Scan for the cell matching the given text and deliver its [x, y] coordinate at center. 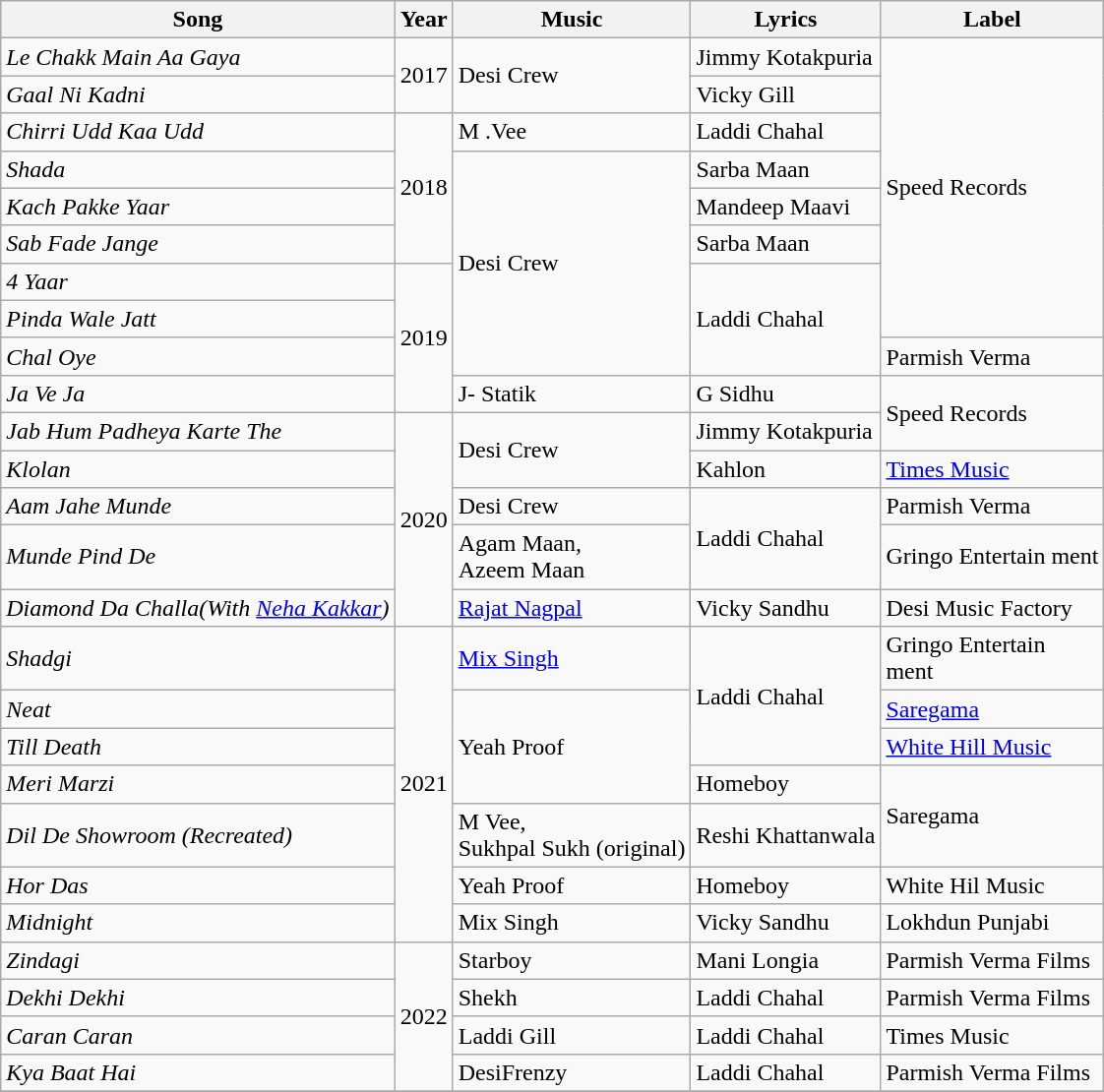
Sab Fade Jange [198, 244]
4 Yaar [198, 281]
Hor Das [198, 885]
Mani Longia [785, 960]
2019 [423, 337]
Till Death [198, 747]
J- Statik [572, 394]
Munde Pind De [198, 557]
Music [572, 20]
White Hill Music [992, 747]
Starboy [572, 960]
Dil De Showroom (Recreated) [198, 834]
Gringo Entertain ment [992, 557]
Le Chakk Main Aa Gaya [198, 57]
Desi Music Factory [992, 608]
Reshi Khattanwala [785, 834]
Klolan [198, 469]
Dekhi Dekhi [198, 998]
M Vee,Sukhpal Sukh (original) [572, 834]
Caran Caran [198, 1035]
2017 [423, 76]
Mandeep Maavi [785, 207]
Neat [198, 709]
Gaal Ni Kadni [198, 94]
Agam Maan,Azeem Maan [572, 557]
White Hil Music [992, 885]
G Sidhu [785, 394]
Jab Hum Padheya Karte The [198, 431]
Aam Jahe Munde [198, 507]
Kya Baat Hai [198, 1072]
Meri Marzi [198, 784]
M .Vee [572, 132]
Laddi Gill [572, 1035]
Lokhdun Punjabi [992, 923]
2022 [423, 1016]
Zindagi [198, 960]
2018 [423, 188]
Ja Ve Ja [198, 394]
Gringo Entertainment [992, 659]
Pinda Wale Jatt [198, 319]
2021 [423, 784]
2020 [423, 519]
Diamond Da Challa(With Neha Kakkar) [198, 608]
Vicky Gill [785, 94]
DesiFrenzy [572, 1072]
Lyrics [785, 20]
Rajat Nagpal [572, 608]
Label [992, 20]
Chal Oye [198, 356]
Shekh [572, 998]
Midnight [198, 923]
Year [423, 20]
Kach Pakke Yaar [198, 207]
Chirri Udd Kaa Udd [198, 132]
Song [198, 20]
Shada [198, 169]
Kahlon [785, 469]
Shadgi [198, 659]
